Return (X, Y) of the center of cell containing provided text 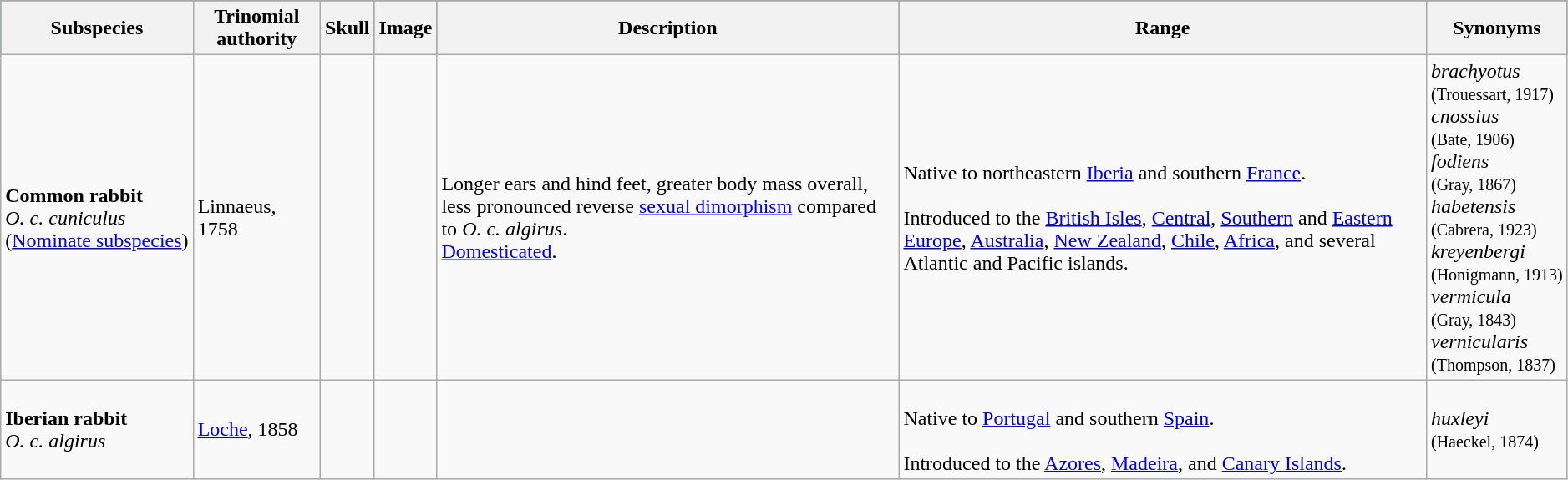
Image (406, 28)
Loche, 1858 (256, 429)
Common rabbitO. c. cuniculus(Nominate subspecies) (97, 217)
Description (668, 28)
Skull (347, 28)
Subspecies (97, 28)
Linnaeus, 1758 (256, 217)
Native to Portugal and southern Spain.Introduced to the Azores, Madeira, and Canary Islands. (1163, 429)
huxleyi(Haeckel, 1874) (1497, 429)
Trinomial authority (256, 28)
Longer ears and hind feet, greater body mass overall, less pronounced reverse sexual dimorphism compared to O. c. algirus.Domesticated. (668, 217)
Iberian rabbitO. c. algirus (97, 429)
Range (1163, 28)
Synonyms (1497, 28)
